Locate the cell with the specified text and output its [x, y] center coordinate. 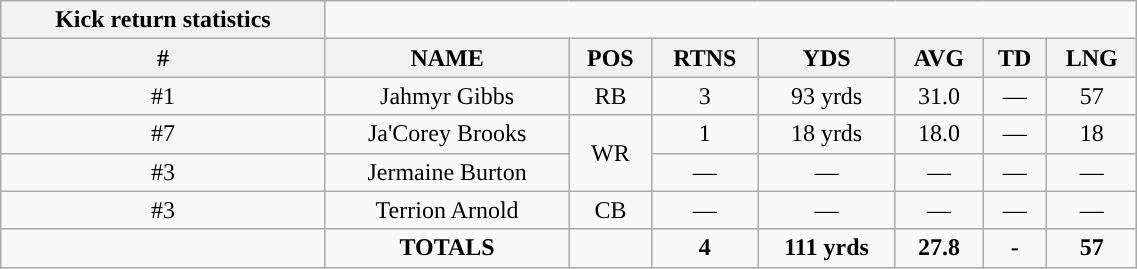
# [163, 58]
RB [610, 96]
111 yrds [826, 248]
Jahmyr Gibbs [447, 96]
3 [705, 96]
WR [610, 153]
CB [610, 210]
RTNS [705, 58]
31.0 [939, 96]
4 [705, 248]
1 [705, 134]
#1 [163, 96]
27.8 [939, 248]
Terrion Arnold [447, 210]
LNG [1091, 58]
#7 [163, 134]
TD [1015, 58]
18 [1091, 134]
YDS [826, 58]
Ja'Corey Brooks [447, 134]
93 yrds [826, 96]
- [1015, 248]
TOTALS [447, 248]
NAME [447, 58]
AVG [939, 58]
POS [610, 58]
Jermaine Burton [447, 172]
18.0 [939, 134]
18 yrds [826, 134]
Kick return statistics [163, 20]
